Pinpoint the cell where the given text exists, returning its [x, y] midpoint coordinate. 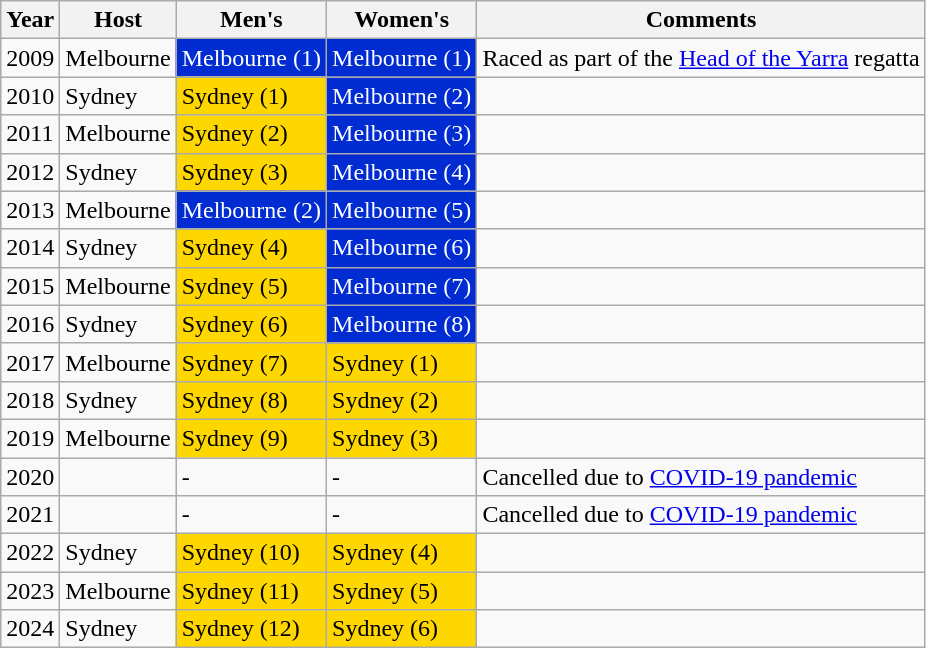
2018 [30, 400]
2014 [30, 248]
Sydney (10) [251, 553]
2009 [30, 58]
2024 [30, 629]
Melbourne (5) [402, 210]
2010 [30, 96]
2015 [30, 286]
Host [118, 20]
Sydney (8) [251, 400]
Sydney (12) [251, 629]
Sydney (11) [251, 591]
2017 [30, 362]
Melbourne (6) [402, 248]
2023 [30, 591]
2011 [30, 134]
2021 [30, 515]
2012 [30, 172]
Melbourne (3) [402, 134]
Sydney (9) [251, 438]
Sydney (7) [251, 362]
Women's [402, 20]
2016 [30, 324]
Raced as part of the Head of the Yarra regatta [701, 58]
2020 [30, 477]
2022 [30, 553]
Melbourne (4) [402, 172]
Melbourne (7) [402, 286]
Melbourne (8) [402, 324]
Year [30, 20]
2013 [30, 210]
Men's [251, 20]
2019 [30, 438]
Comments [701, 20]
